Return (x, y) of the center of cell containing provided text 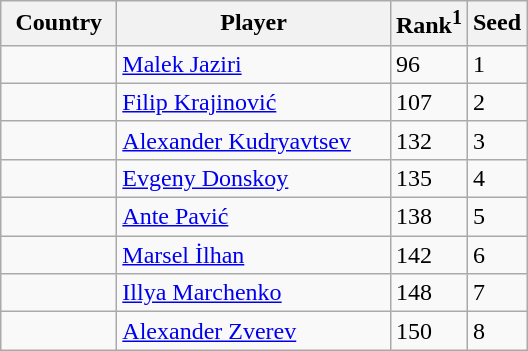
Marsel İlhan (254, 255)
148 (428, 293)
1 (496, 64)
Country (59, 24)
Rank1 (428, 24)
96 (428, 64)
5 (496, 217)
3 (496, 140)
2 (496, 102)
150 (428, 331)
4 (496, 178)
Seed (496, 24)
Illya Marchenko (254, 293)
132 (428, 140)
Player (254, 24)
135 (428, 178)
Alexander Zverev (254, 331)
Filip Krajinović (254, 102)
142 (428, 255)
8 (496, 331)
Malek Jaziri (254, 64)
138 (428, 217)
107 (428, 102)
Evgeny Donskoy (254, 178)
6 (496, 255)
Alexander Kudryavtsev (254, 140)
Ante Pavić (254, 217)
7 (496, 293)
